Locate the cell with the specified text and output its (x, y) center coordinate. 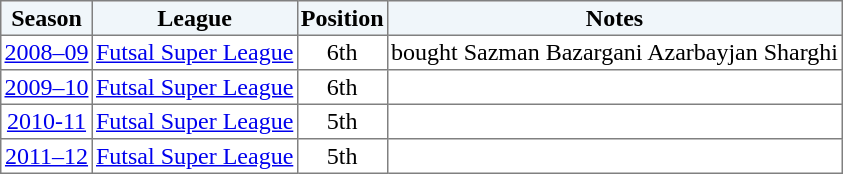
2008–09 (47, 52)
2009–10 (47, 87)
2011–12 (47, 156)
bought Sazman Bazargani Azarbayjan Sharghi (614, 52)
Season (47, 18)
2010-11 (47, 121)
League (194, 18)
Notes (614, 18)
Position (342, 18)
